Search for the cell housing the specified text and yield its (X, Y) center coordinate. 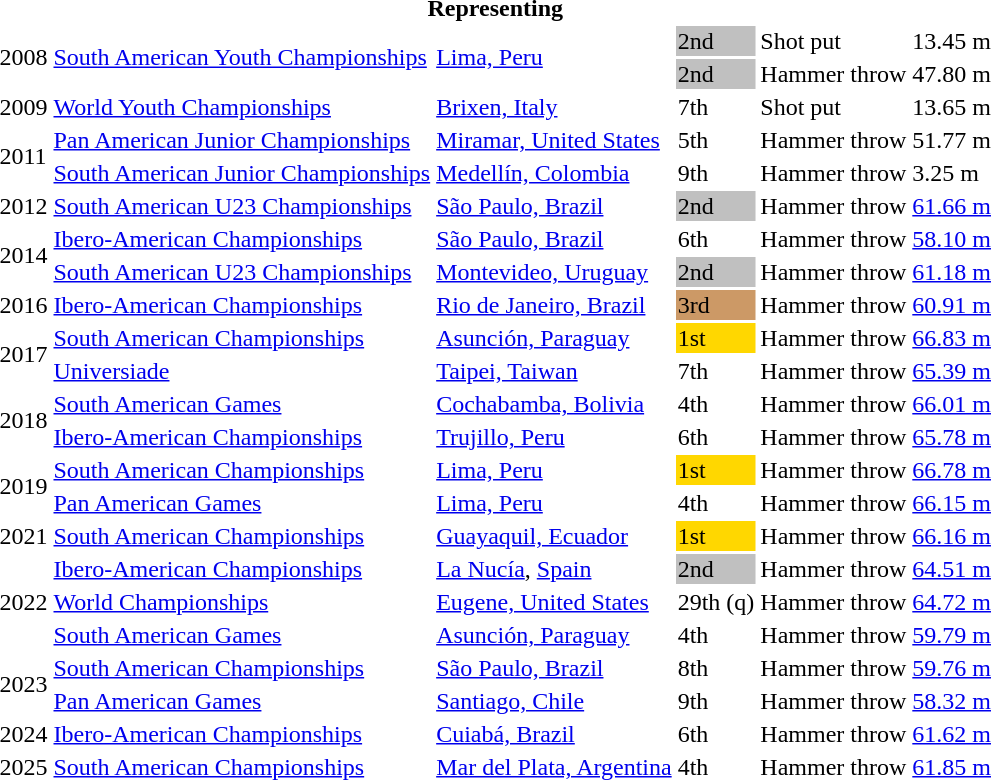
Montevideo, Uruguay (554, 272)
Miramar, United States (554, 140)
La Nucía, Spain (554, 569)
Cuiabá, Brazil (554, 734)
3rd (716, 305)
Taipei, Taiwan (554, 371)
Santiago, Chile (554, 701)
South American Youth Championships (242, 58)
Rio de Janeiro, Brazil (554, 305)
Cochabamba, Bolivia (554, 404)
Eugene, United States (554, 602)
Trujillo, Peru (554, 437)
29th (q) (716, 602)
Pan American Junior Championships (242, 140)
8th (716, 668)
Guayaquil, Ecuador (554, 536)
World Championships (242, 602)
5th (716, 140)
South American Junior Championships (242, 173)
Universiade (242, 371)
Medellín, Colombia (554, 173)
World Youth Championships (242, 107)
Brixen, Italy (554, 107)
